From the cell containing the given text, extract its center point as (X, Y) coordinate. 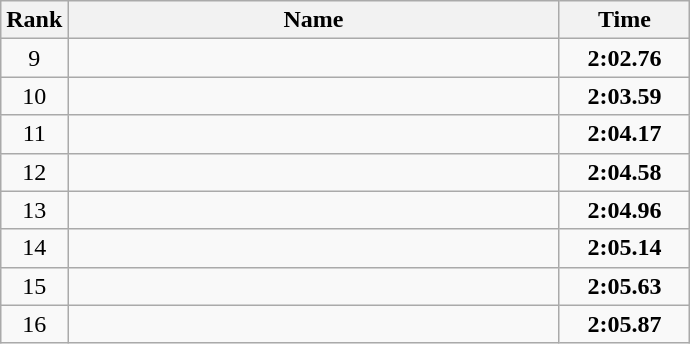
16 (34, 324)
2:03.59 (624, 96)
2:04.17 (624, 134)
10 (34, 96)
11 (34, 134)
2:05.63 (624, 286)
2:04.58 (624, 172)
9 (34, 58)
2:02.76 (624, 58)
2:05.14 (624, 248)
2:04.96 (624, 210)
13 (34, 210)
12 (34, 172)
15 (34, 286)
Name (314, 20)
Rank (34, 20)
Time (624, 20)
14 (34, 248)
2:05.87 (624, 324)
